Determine the (x, y) coordinate at the center of the cell enclosing the given text.  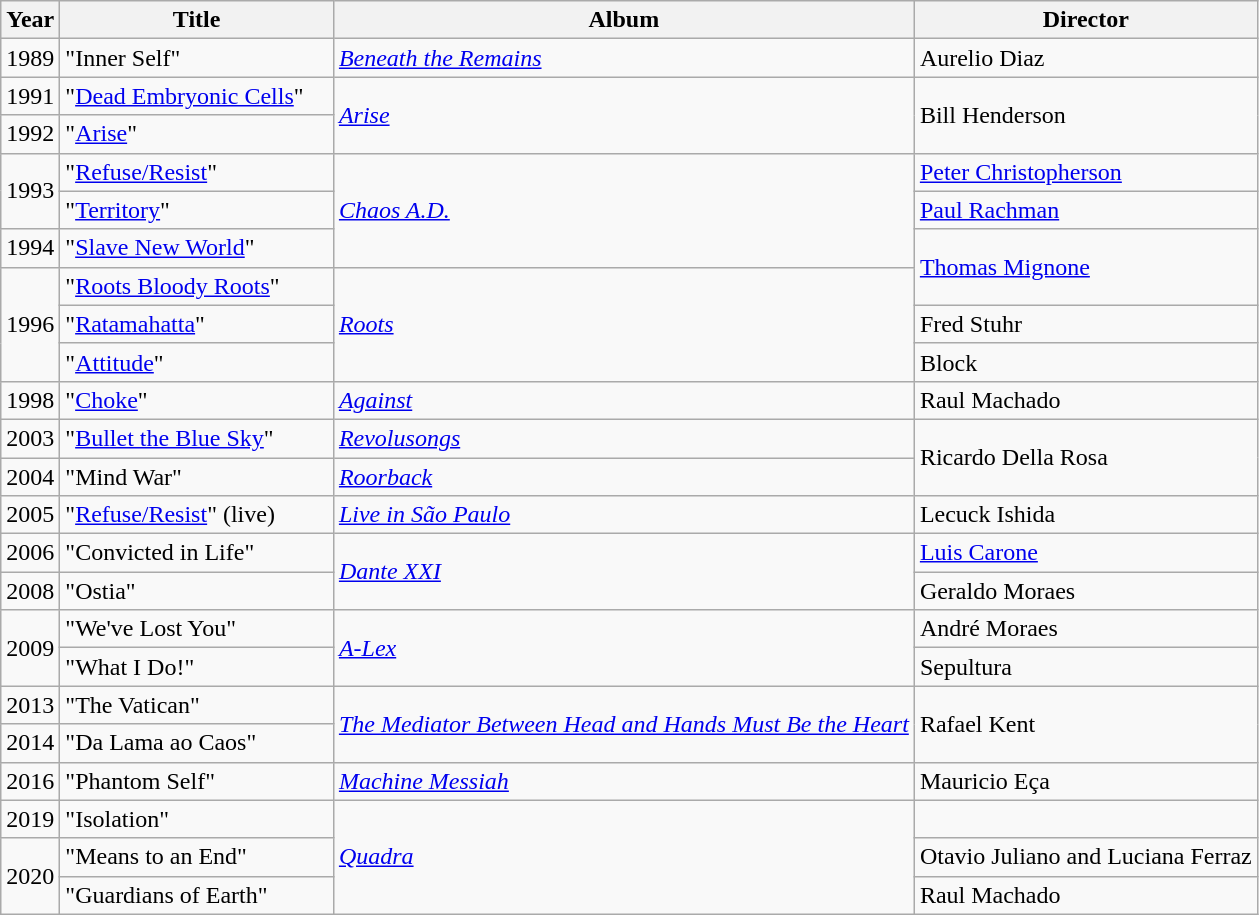
"Ratamahatta" (197, 324)
2016 (30, 781)
"Choke" (197, 400)
Quadra (624, 857)
2014 (30, 743)
Album (624, 20)
Title (197, 20)
Lecuck Ishida (1086, 515)
Peter Christopherson (1086, 172)
Thomas Mignone (1086, 267)
1991 (30, 96)
Otavio Juliano and Luciana Ferraz (1086, 857)
"Ostia" (197, 591)
"Attitude" (197, 362)
Fred Stuhr (1086, 324)
"Refuse/Resist" (live) (197, 515)
"Slave New World" (197, 248)
"Means to an End" (197, 857)
"Inner Self" (197, 58)
Beneath the Remains (624, 58)
Against (624, 400)
Bill Henderson (1086, 115)
Mauricio Eça (1086, 781)
Roots (624, 324)
Block (1086, 362)
Dante XXI (624, 572)
1996 (30, 324)
"Guardians of Earth" (197, 895)
2004 (30, 477)
A-Lex (624, 648)
1998 (30, 400)
"Arise" (197, 134)
2005 (30, 515)
"Da Lama ao Caos" (197, 743)
2020 (30, 876)
Live in São Paulo (624, 515)
"The Vatican" (197, 705)
Roorback (624, 477)
Luis Carone (1086, 553)
"Mind War" (197, 477)
Chaos A.D. (624, 210)
2013 (30, 705)
Aurelio Diaz (1086, 58)
1989 (30, 58)
2008 (30, 591)
2019 (30, 819)
"Isolation" (197, 819)
2003 (30, 438)
Machine Messiah (624, 781)
"Dead Embryonic Cells" (197, 96)
Revolusongs (624, 438)
Year (30, 20)
Rafael Kent (1086, 724)
Ricardo Della Rosa (1086, 457)
Geraldo Moraes (1086, 591)
"What I Do!" (197, 667)
"Territory" (197, 210)
"Convicted in Life" (197, 553)
Arise (624, 115)
1994 (30, 248)
2009 (30, 648)
2006 (30, 553)
1992 (30, 134)
Sepultura (1086, 667)
"Phantom Self" (197, 781)
"We've Lost You" (197, 629)
The Mediator Between Head and Hands Must Be the Heart (624, 724)
1993 (30, 191)
"Refuse/Resist" (197, 172)
André Moraes (1086, 629)
Director (1086, 20)
Paul Rachman (1086, 210)
"Roots Bloody Roots" (197, 286)
"Bullet the Blue Sky" (197, 438)
